Return the [X, Y] coordinate for the center point of the cell that contains the specified text.  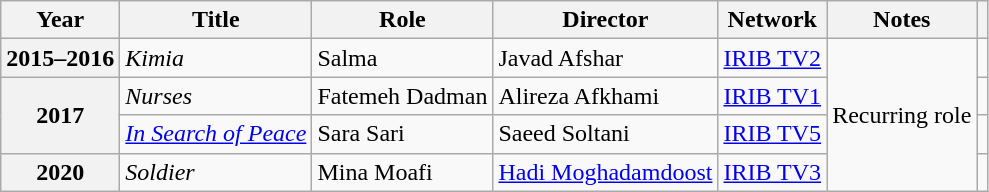
Role [402, 20]
In Search of Peace [216, 134]
Recurring role [902, 115]
Sara Sari [402, 134]
IRIB TV1 [772, 96]
Salma [402, 58]
IRIB TV5 [772, 134]
Saeed Soltani [606, 134]
Year [60, 20]
2015–2016 [60, 58]
Nurses [216, 96]
Javad Afshar [606, 58]
IRIB TV2 [772, 58]
2020 [60, 172]
Soldier [216, 172]
IRIB TV3 [772, 172]
Network [772, 20]
Hadi Moghadamdoost [606, 172]
Mina Moafi [402, 172]
Kimia [216, 58]
2017 [60, 115]
Notes [902, 20]
Fatemeh Dadman [402, 96]
Title [216, 20]
Alireza Afkhami [606, 96]
Director [606, 20]
